Locate the cell with the specified text and output its [X, Y] center coordinate. 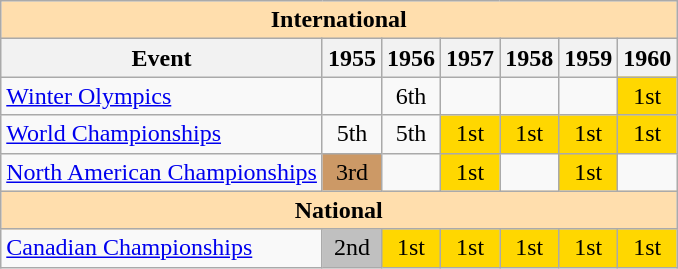
1955 [352, 58]
1958 [530, 58]
World Championships [162, 134]
1956 [412, 58]
Event [162, 58]
3rd [352, 172]
1957 [470, 58]
Canadian Championships [162, 248]
2nd [352, 248]
6th [412, 96]
International [339, 20]
National [339, 210]
North American Championships [162, 172]
1960 [648, 58]
1959 [588, 58]
Winter Olympics [162, 96]
